Determine the [X, Y] coordinate at the center of the cell enclosing the given text.  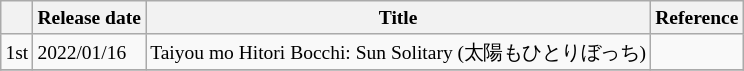
1st [17, 52]
Release date [90, 18]
Title [398, 18]
Reference [697, 18]
Taiyou mo Hitori Bocchi: Sun Solitary (太陽もひとりぼっち) [398, 52]
2022/01/16 [90, 52]
